Output the (x, y) coordinate of the center of the cell containing the given text.  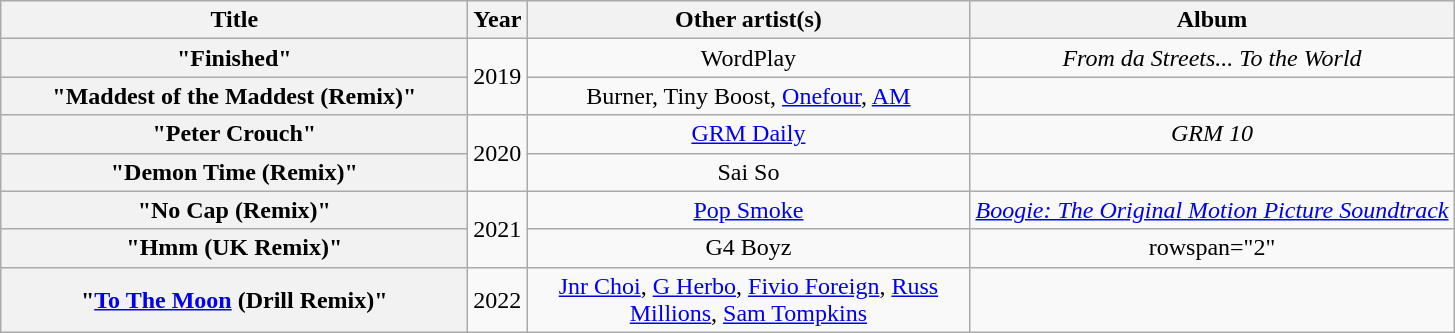
G4 Boyz (748, 248)
Sai So (748, 172)
"Peter Crouch" (234, 134)
GRM Daily (748, 134)
"Finished" (234, 58)
Other artist(s) (748, 20)
Pop Smoke (748, 210)
"No Cap (Remix)" (234, 210)
2022 (498, 300)
2019 (498, 77)
Jnr Choi, G Herbo, Fivio Foreign, Russ Millions, Sam Tompkins (748, 300)
"Demon Time (Remix)" (234, 172)
Burner, Tiny Boost, Onefour, AM (748, 96)
Album (1212, 20)
GRM 10 (1212, 134)
2020 (498, 153)
"To The Moon (Drill Remix)" (234, 300)
From da Streets... To the World (1212, 58)
rowspan="2" (1212, 248)
Title (234, 20)
Boogie: The Original Motion Picture Soundtrack (1212, 210)
"Hmm (UK Remix)" (234, 248)
"Maddest of the Maddest (Remix)" (234, 96)
Year (498, 20)
WordPlay (748, 58)
2021 (498, 229)
